From the cell containing the given text, extract its center point as [X, Y] coordinate. 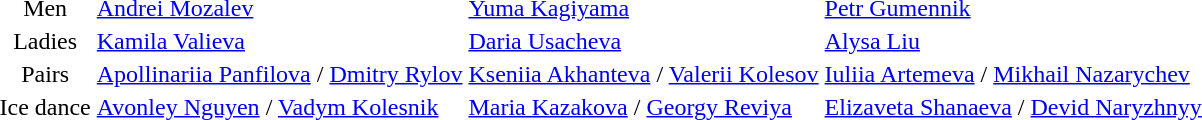
Kseniia Akhanteva / Valerii Kolesov [644, 74]
Daria Usacheva [644, 41]
Kamila Valieva [280, 41]
Apollinariia Panfilova / Dmitry Rylov [280, 74]
